For the text-containing cell, return its midpoint in (X, Y) coordinate format. 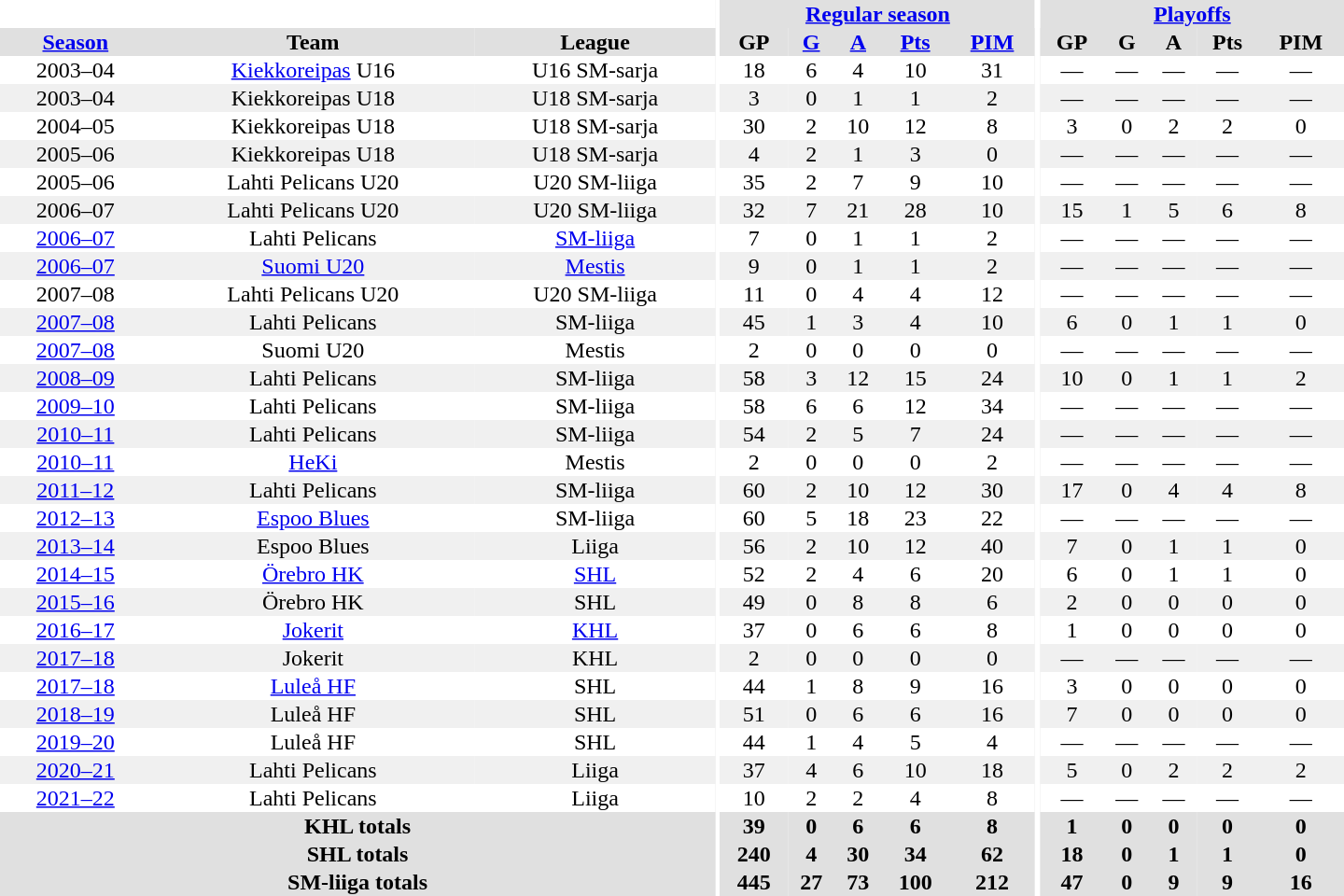
100 (915, 882)
Team (314, 42)
2016–17 (76, 630)
2014–15 (76, 574)
45 (754, 322)
22 (992, 518)
KHL totals (357, 826)
62 (992, 854)
39 (754, 826)
28 (915, 210)
Playoffs (1193, 14)
Season (76, 42)
Kiekkoreipas U16 (314, 70)
2008–09 (76, 378)
2011–12 (76, 490)
35 (754, 182)
2018–19 (76, 714)
SM-liiga totals (357, 882)
2012–13 (76, 518)
21 (858, 210)
47 (1072, 882)
11 (754, 294)
Regular season (878, 14)
54 (754, 434)
49 (754, 602)
20 (992, 574)
2009–10 (76, 406)
League (595, 42)
40 (992, 546)
240 (754, 854)
52 (754, 574)
SHL totals (357, 854)
31 (992, 70)
2004–05 (76, 126)
2021–22 (76, 798)
2019–20 (76, 742)
445 (754, 882)
17 (1072, 490)
HeKi (314, 462)
U16 SM-sarja (595, 70)
2013–14 (76, 546)
23 (915, 518)
212 (992, 882)
51 (754, 714)
56 (754, 546)
2020–21 (76, 770)
73 (858, 882)
2015–16 (76, 602)
27 (811, 882)
32 (754, 210)
